Scan for the cell matching the given text and deliver its [x, y] coordinate at center. 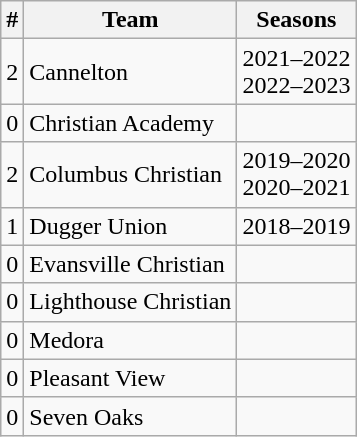
1 [12, 226]
Pleasant View [130, 378]
Christian Academy [130, 123]
Cannelton [130, 72]
2018–2019 [296, 226]
Medora [130, 340]
2021–20222022–2023 [296, 72]
Evansville Christian [130, 264]
Team [130, 20]
Dugger Union [130, 226]
Lighthouse Christian [130, 302]
Columbus Christian [130, 174]
2019–20202020–2021 [296, 174]
Seven Oaks [130, 416]
Seasons [296, 20]
# [12, 20]
